Identify which cell holds the provided text, then report its [x, y] central coordinate. 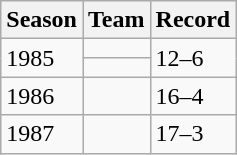
1987 [42, 134]
16–4 [193, 96]
12–6 [193, 58]
17–3 [193, 134]
1985 [42, 58]
Team [116, 20]
1986 [42, 96]
Record [193, 20]
Season [42, 20]
